Find where the given text appears and provide that cell's center as (X, Y) coordinate. 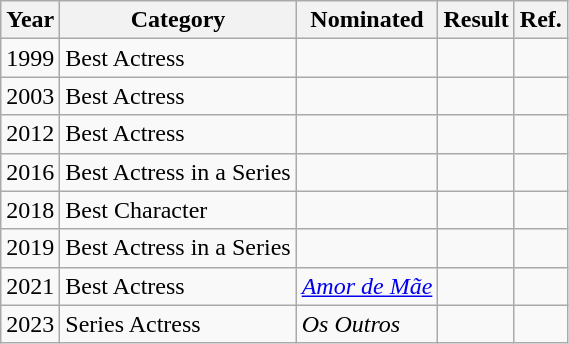
2018 (30, 210)
Series Actress (178, 324)
Os Outros (367, 324)
2021 (30, 286)
2012 (30, 134)
2019 (30, 248)
2023 (30, 324)
Category (178, 20)
Year (30, 20)
2003 (30, 96)
Amor de Mãe (367, 286)
Result (476, 20)
Ref. (540, 20)
Best Character (178, 210)
Nominated (367, 20)
2016 (30, 172)
1999 (30, 58)
